Pinpoint the cell where the given text exists, returning its (X, Y) midpoint coordinate. 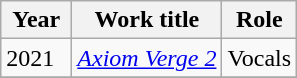
Axiom Verge 2 (147, 58)
Vocals (260, 58)
Work title (147, 20)
Year (36, 20)
2021 (36, 58)
Role (260, 20)
